From the cell containing the given text, extract its center point as (x, y) coordinate. 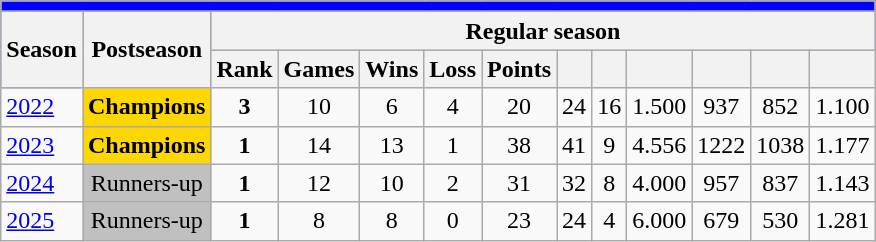
Games (319, 69)
Postseason (146, 50)
Season (42, 50)
32 (574, 183)
31 (520, 183)
Points (520, 69)
Wins (392, 69)
2023 (42, 145)
679 (722, 221)
1.100 (842, 107)
1.281 (842, 221)
Loss (453, 69)
6 (392, 107)
852 (780, 107)
4.000 (660, 183)
6.000 (660, 221)
2025 (42, 221)
9 (610, 145)
Regular season (543, 31)
1.143 (842, 183)
Rank (244, 69)
38 (520, 145)
937 (722, 107)
12 (319, 183)
16 (610, 107)
957 (722, 183)
13 (392, 145)
2022 (42, 107)
20 (520, 107)
1.177 (842, 145)
4.556 (660, 145)
837 (780, 183)
2024 (42, 183)
23 (520, 221)
3 (244, 107)
530 (780, 221)
1038 (780, 145)
41 (574, 145)
1222 (722, 145)
14 (319, 145)
0 (453, 221)
1.500 (660, 107)
2 (453, 183)
